Extract the [X, Y] coordinate from the center of the cell holding the provided text.  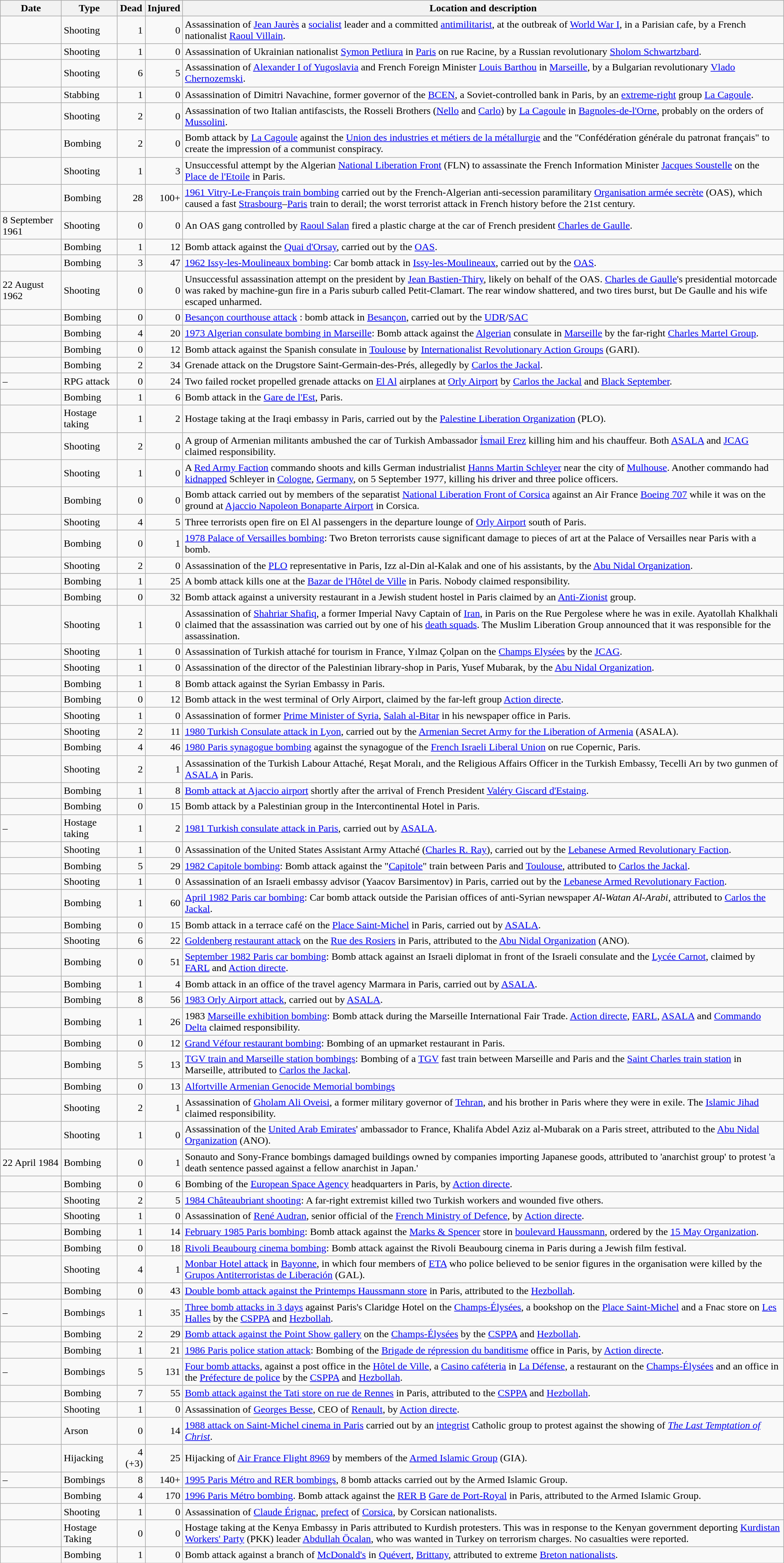
1995 Paris Métro and RER bombings, 8 bomb attacks carried out by the Armed Islamic Group. [483, 1480]
1980 Turkish Consulate attack in Lyon, carried out by the Armenian Secret Army for the Liberation of Armenia (ASALA). [483, 731]
Bombing of the European Space Agency headquarters in Paris, by Action directe. [483, 1184]
Bomb attack against the Tati store on rue de Rennes in Paris, attributed to the CSPPA and Hezbollah. [483, 1393]
55 [164, 1393]
Arson [90, 1431]
100+ [164, 198]
34 [164, 365]
Assassination of an Israeli embassy advisor (Yaacov Barsimentov) in Paris, carried out by the Lebanese Armed Revolutionary Faction. [483, 881]
Bomb attack in an office of the travel agency Marmara in Paris, carried out by ASALA. [483, 984]
February 1985 Paris bombing: Bomb attack against the Marks & Spencer store in boulevard Haussmann, ordered by the 15 May Organization. [483, 1232]
Bomb attack against the Quai d'Orsay, carried out by the OAS. [483, 247]
Type [90, 8]
1996 Paris Métro bombing. Bomb attack against the RER B Gare de Port-Royal in Paris, attributed to the Armed Islamic Group. [483, 1496]
Bomb attack at Ajaccio airport shortly after the arrival of French President Valéry Giscard d'Estaing. [483, 791]
Bomb attack against the Point Show gallery on the Champs-Élysées by the CSPPA and Hezbollah. [483, 1334]
32 [164, 597]
Assassination of Georges Besse, CEO of Renault, by Action directe. [483, 1409]
20 [164, 333]
4 (+3) [131, 1458]
22 [164, 941]
Double bomb attack against the Printemps Haussmann store in Paris, attributed to the Hezbollah. [483, 1291]
An OAS gang controlled by Raoul Salan fired a plastic charge at the car of French president Charles de Gaulle. [483, 225]
Injured [164, 8]
A bomb attack kills one at the Bazar de l'Hôtel de Ville in Paris. Nobody claimed responsibility. [483, 581]
Bomb attack by a Palestinian group in the Intercontinental Hotel in Paris. [483, 806]
46 [164, 747]
Assassination of the PLO representative in Paris, Izz al-Din al-Kalak and one of his assistants, by the Abu Nidal Organization. [483, 565]
Bomb attack against the Spanish consulate in Toulouse by Internationalist Revolutionary Action Groups (GARI). [483, 349]
Bomb attack against a university restaurant in a Jewish student hostel in Paris claimed by an Anti-Zionist group. [483, 597]
1981 Turkish consulate attack in Paris, carried out by ASALA. [483, 828]
1984 Châteaubriant shooting: A far-right extremist killed two Turkish workers and wounded five others. [483, 1200]
Grenade attack on the Drugstore Saint-Germain-des-Prés, allegedly by Carlos the Jackal. [483, 365]
Goldenberg restaurant attack on the Rue des Rosiers in Paris, attributed to the Abu Nidal Organization (ANO). [483, 941]
11 [164, 731]
43 [164, 1291]
Alfortville Armenian Genocide Memorial bombings [483, 1086]
Assassination of Alexander I of Yugoslavia and French Foreign Minister Louis Barthou in Marseille, by a Bulgarian revolutionary Vlado Chernozemski. [483, 73]
Hijacking [90, 1458]
Bomb attack against the Syrian Embassy in Paris. [483, 684]
7 [131, 1393]
Dead [131, 8]
Grand Véfour restaurant bombing: Bombing of an upmarket restaurant in Paris. [483, 1043]
Bomb attack against a branch of McDonald's in Quévert, Brittany, attributed to extreme Breton nationalists. [483, 1555]
28 [131, 198]
47 [164, 263]
1982 Capitole bombing: Bomb attack against the "Capitole" train between Paris and Toulouse, attributed to Carlos the Jackal. [483, 865]
Stabbing [90, 95]
8 September 1961 [31, 225]
Assassination of former Prime Minister of Syria, Salah al-Bitar in his newspaper office in Paris. [483, 716]
Hostage Taking [90, 1533]
51 [164, 963]
Assassination of the director of the Palestinian library-shop in Paris, Yusef Mubarak, by the Abu Nidal Organization. [483, 668]
Bomb attack in a terrace café on the Place Saint-Michel in Paris, carried out by ASALA. [483, 925]
26 [164, 1021]
Assassination of Claude Érignac, prefect of Corsica, by Corsican nationalists. [483, 1511]
Bomb attack in the Gare de l'Est, Paris. [483, 397]
Three terrorists open fire on El Al passengers in the departure lounge of Orly Airport south of Paris. [483, 522]
Hostage taking at the Iraqi embassy in Paris, carried out by the Palestine Liberation Organization (PLO). [483, 419]
Rivoli Beaubourg cinema bombing: Bomb attack against the Rivoli Beaubourg cinema in Paris during a Jewish film festival. [483, 1248]
Location and description [483, 8]
170 [164, 1496]
Bomb attack in the west terminal of Orly Airport, claimed by the far-left group Action directe. [483, 700]
60 [164, 903]
24 [164, 381]
22 August 1962 [31, 290]
Assassination of Ukrainian nationalist Symon Petliura in Paris on rue Racine, by a Russian revolutionary Sholom Schwartzbard. [483, 52]
18 [164, 1248]
22 April 1984 [31, 1162]
1983 Orly Airport attack, carried out by ASALA. [483, 1000]
Assassination of Turkish attaché for tourism in France, Yılmaz Çolpan on the Champs Elysées by the JCAG. [483, 652]
35 [164, 1313]
56 [164, 1000]
Assassination of René Audran, senior official of the French Ministry of Defence, by Action directe. [483, 1216]
Assassination of Dimitri Navachine, former governor of the BCEN, a Soviet-controlled bank in Paris, by an extreme-right group La Cagoule. [483, 95]
RPG attack [90, 381]
Assassination of the United States Assistant Army Attaché (Charles R. Ray), carried out by the Lebanese Armed Revolutionary Faction. [483, 850]
Hijacking of Air France Flight 8969 by members of the Armed Islamic Group (GIA). [483, 1458]
1962 Issy-les-Moulineaux bombing: Car bomb attack in Issy-les-Moulineaux, carried out by the OAS. [483, 263]
1973 Algerian consulate bombing in Marseille: Bomb attack against the Algerian consulate in Marseille by the far-right Charles Martel Group. [483, 333]
Two failed rocket propelled grenade attacks on El Al airplanes at Orly Airport by Carlos the Jackal and Black September. [483, 381]
Besançon courthouse attack : bomb attack in Besançon, carried out by the UDR/SAC [483, 318]
Date [31, 8]
1986 Paris police station attack: Bombing of the Brigade de répression du banditisme office in Paris, by Action directe. [483, 1350]
140+ [164, 1480]
21 [164, 1350]
131 [164, 1372]
1980 Paris synagogue bombing against the synagogue of the French Israeli Liberal Union on rue Copernic, Paris. [483, 747]
